Detect which cell encompasses the target text, then output its [x, y] center coordinate. 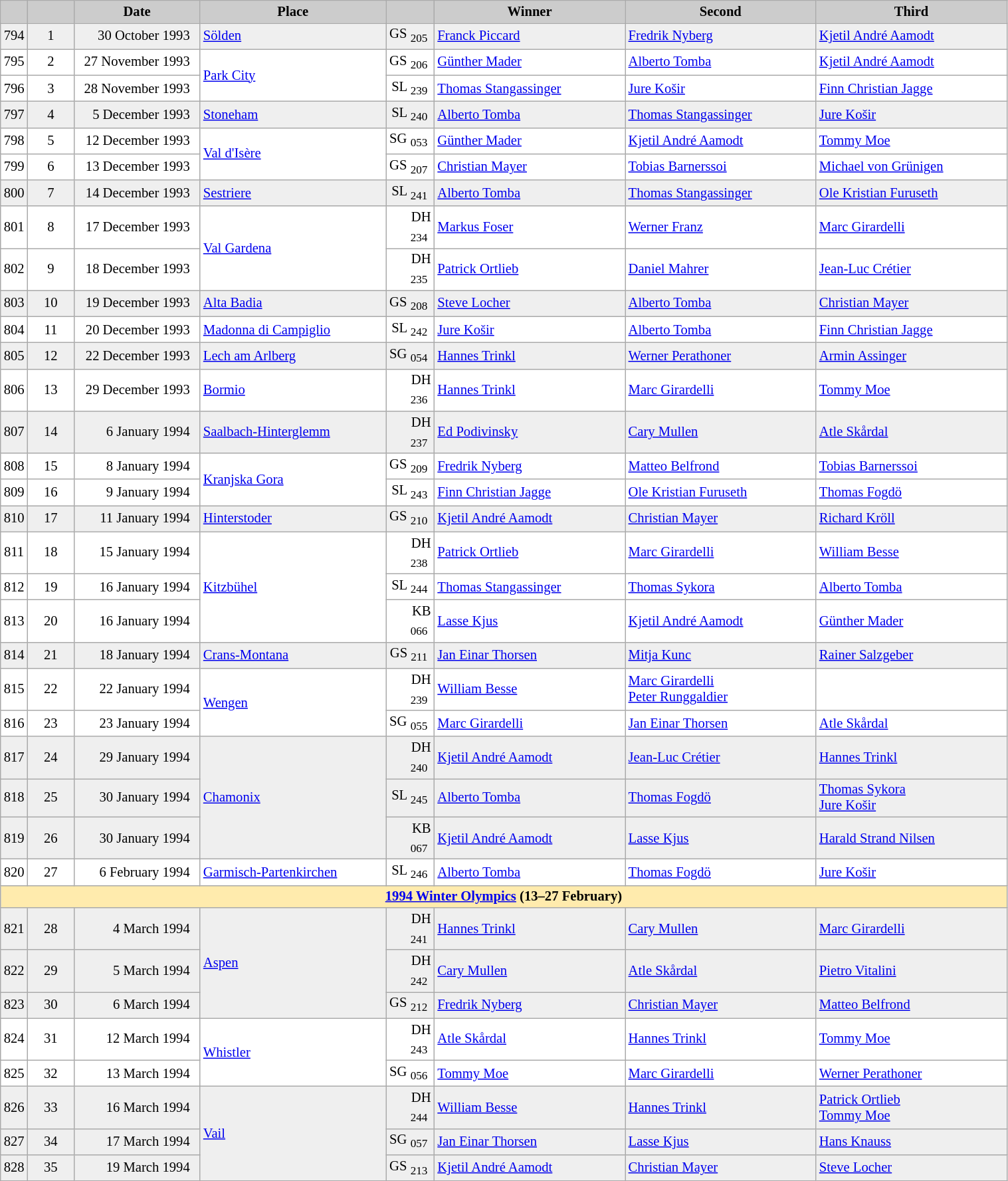
Place [293, 11]
32 [50, 1073]
16 [50, 492]
DH 236 [411, 389]
Harald Strand Nilsen [912, 837]
DH 244 [411, 1107]
GS 208 [411, 303]
21 [50, 655]
Sestriere [293, 193]
3 [50, 88]
800 [15, 193]
SL 242 [411, 330]
5 [50, 141]
20 [50, 621]
GS 213 [411, 1167]
14 December 1993 [137, 193]
819 [15, 837]
Alta Badia [293, 303]
SL 244 [411, 586]
14 [50, 432]
Lech am Arlberg [293, 355]
824 [15, 1039]
Rainer Salzgeber [912, 655]
13 December 1993 [137, 166]
Wengen [293, 702]
Michael von Grünigen [912, 166]
797 [15, 114]
5 December 1993 [137, 114]
13 [50, 389]
31 [50, 1039]
826 [15, 1107]
Thomas Sykora Jure Košir [912, 798]
805 [15, 355]
827 [15, 1142]
26 [50, 837]
SL 240 [411, 114]
22 January 1994 [137, 689]
DH 237 [411, 432]
34 [50, 1142]
807 [15, 432]
8 [50, 227]
15 January 1994 [137, 553]
7 [50, 193]
815 [15, 689]
SL 246 [411, 872]
Saalbach-Hinterglemm [293, 432]
Werner Franz [720, 227]
SG 057 [411, 1142]
30 October 1993 [137, 36]
Madonna di Campiglio [293, 330]
GS 207 [411, 166]
18 January 1994 [137, 655]
SL 243 [411, 492]
SL 239 [411, 88]
9 January 1994 [137, 492]
Second [720, 11]
Daniel Mahrer [720, 268]
29 January 1994 [137, 758]
23 January 1994 [137, 723]
817 [15, 758]
SG 054 [411, 355]
816 [15, 723]
812 [15, 586]
22 December 1993 [137, 355]
17 [50, 518]
6 [50, 166]
24 [50, 758]
DH 243 [411, 1039]
19 March 1994 [137, 1167]
16 March 1994 [137, 1107]
DH 242 [411, 970]
799 [15, 166]
814 [15, 655]
Marc Girardelli Peter Runggaldier [720, 689]
Crans-Montana [293, 655]
Richard Kröll [912, 518]
796 [15, 88]
9 [50, 268]
35 [50, 1167]
Park City [293, 76]
GS 206 [411, 62]
27 [50, 872]
29 [50, 970]
802 [15, 268]
10 [50, 303]
4 [50, 114]
1994 Winter Olympics (13–27 February) [504, 897]
823 [15, 1005]
809 [15, 492]
8 January 1994 [137, 467]
Aspen [293, 963]
808 [15, 467]
12 [50, 355]
22 [50, 689]
15 [50, 467]
Hans Knauss [912, 1142]
Date [137, 11]
18 December 1993 [137, 268]
810 [15, 518]
Third [912, 11]
Kitzbühel [293, 587]
SL 245 [411, 798]
KB 067 [411, 837]
Pietro Vitalini [912, 970]
SG 053 [411, 141]
803 [15, 303]
33 [50, 1107]
811 [15, 553]
798 [15, 141]
Winner [529, 11]
17 March 1994 [137, 1142]
6 March 1994 [137, 1005]
Whistler [293, 1053]
19 [50, 586]
12 March 1994 [137, 1039]
795 [15, 62]
Markus Foser [529, 227]
12 December 1993 [137, 141]
Val d'Isère [293, 154]
804 [15, 330]
DH 241 [411, 929]
794 [15, 36]
DH 234 [411, 227]
1 [50, 36]
DH 239 [411, 689]
Val Gardena [293, 249]
19 December 1993 [137, 303]
Ed Podivinsky [529, 432]
Franck Piccard [529, 36]
29 December 1993 [137, 389]
13 March 1994 [137, 1073]
818 [15, 798]
Thomas Sykora [720, 586]
11 January 1994 [137, 518]
Sölden [293, 36]
806 [15, 389]
821 [15, 929]
GS 209 [411, 467]
Garmisch-Partenkirchen [293, 872]
820 [15, 872]
Mitja Kunc [720, 655]
20 December 1993 [137, 330]
813 [15, 621]
5 March 1994 [137, 970]
4 March 1994 [137, 929]
Bormio [293, 389]
25 [50, 798]
GS 212 [411, 1005]
825 [15, 1073]
23 [50, 723]
Patrick Ortlieb Tommy Moe [912, 1107]
GS 210 [411, 518]
DH 240 [411, 758]
822 [15, 970]
SL 241 [411, 193]
KB 066 [411, 621]
Stoneham [293, 114]
18 [50, 553]
6 January 1994 [137, 432]
Vail [293, 1133]
Kranjska Gora [293, 480]
828 [15, 1167]
27 November 1993 [137, 62]
DH 238 [411, 553]
Hinterstoder [293, 518]
Armin Assinger [912, 355]
SG 056 [411, 1073]
801 [15, 227]
28 [50, 929]
17 December 1993 [137, 227]
11 [50, 330]
30 [50, 1005]
SG 055 [411, 723]
GS 211 [411, 655]
2 [50, 62]
28 November 1993 [137, 88]
6 February 1994 [137, 872]
Chamonix [293, 798]
GS 205 [411, 36]
DH 235 [411, 268]
